Locate the cell with the specified text and output its (x, y) center coordinate. 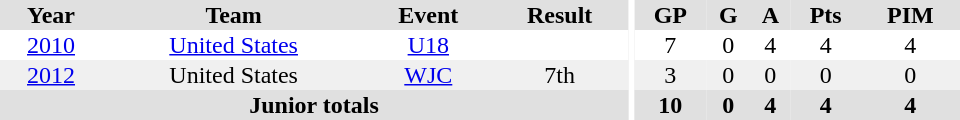
Result (560, 15)
Team (234, 15)
7th (560, 75)
GP (670, 15)
U18 (428, 45)
10 (670, 105)
2012 (51, 75)
WJC (428, 75)
PIM (910, 15)
Event (428, 15)
2010 (51, 45)
3 (670, 75)
A (770, 15)
G (728, 15)
Pts (826, 15)
7 (670, 45)
Year (51, 15)
Junior totals (314, 105)
